Locate the cell with the specified text and output its (x, y) center coordinate. 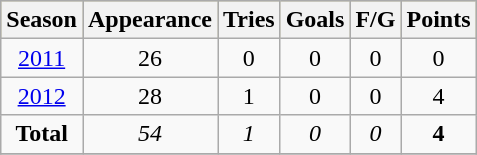
Total (42, 134)
Season (42, 20)
2011 (42, 58)
Tries (250, 20)
F/G (376, 20)
54 (150, 134)
2012 (42, 96)
28 (150, 96)
26 (150, 58)
Appearance (150, 20)
Goals (315, 20)
Points (438, 20)
